Find where the given text appears and provide that cell's center as [X, Y] coordinate. 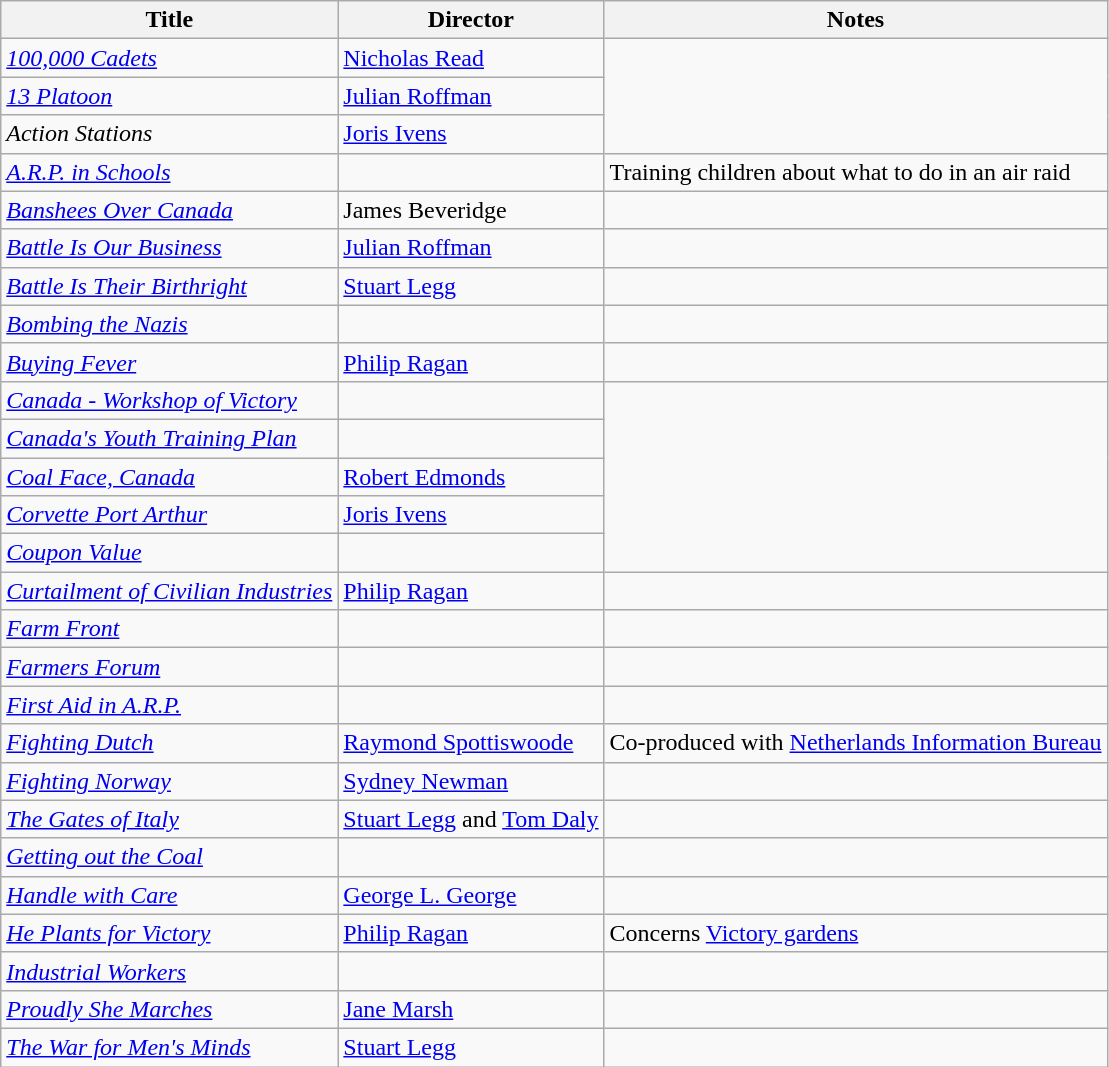
Stuart Legg and Tom Daly [471, 819]
Farm Front [170, 629]
Jane Marsh [471, 1009]
Curtailment of Civilian Industries [170, 591]
George L. George [471, 895]
Bombing the Nazis [170, 324]
The War for Men's Minds [170, 1047]
Banshees Over Canada [170, 210]
Title [170, 20]
Notes [856, 20]
Canada's Youth Training Plan [170, 438]
Fighting Dutch [170, 743]
Industrial Workers [170, 971]
First Aid in A.R.P. [170, 705]
Fighting Norway [170, 781]
Sydney Newman [471, 781]
Coal Face, Canada [170, 477]
Canada - Workshop of Victory [170, 400]
13 Platoon [170, 96]
Director [471, 20]
A.R.P. in Schools [170, 172]
Corvette Port Arthur [170, 515]
Handle with Care [170, 895]
Training children about what to do in an air raid [856, 172]
Getting out the Coal [170, 857]
Proudly She Marches [170, 1009]
100,000 Cadets [170, 58]
Raymond Spottiswoode [471, 743]
Robert Edmonds [471, 477]
Action Stations [170, 134]
Nicholas Read [471, 58]
Co-produced with Netherlands Information Bureau [856, 743]
Battle Is Their Birthright [170, 286]
The Gates of Italy [170, 819]
He Plants for Victory [170, 933]
Battle Is Our Business [170, 248]
Buying Fever [170, 362]
Coupon Value [170, 553]
Concerns Victory gardens [856, 933]
Farmers Forum [170, 667]
James Beveridge [471, 210]
